Provide the [X, Y] coordinate of the cell's center where the given text is located.  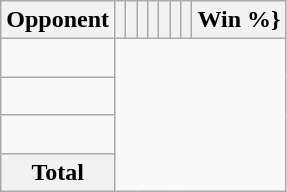
Total [58, 172]
Win %} [239, 20]
Opponent [58, 20]
